Return [x, y] of the center of cell containing provided text 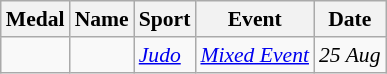
Name [102, 19]
Judo [165, 55]
25 Aug [350, 55]
Date [350, 19]
Sport [165, 19]
Medal [36, 19]
Event [254, 19]
Mixed Event [254, 55]
